For the text-containing cell, return its midpoint in (X, Y) coordinate format. 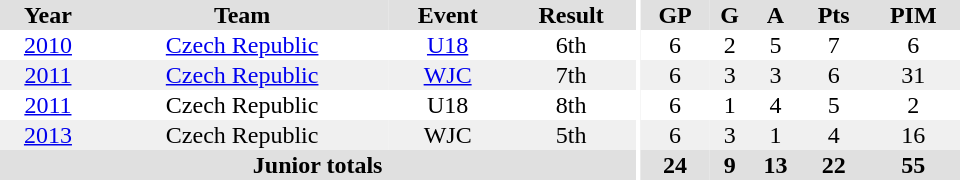
7th (571, 75)
9 (730, 165)
22 (834, 165)
GP (675, 15)
55 (914, 165)
Team (242, 15)
Pts (834, 15)
31 (914, 75)
G (730, 15)
7 (834, 45)
2013 (48, 135)
13 (776, 165)
6th (571, 45)
24 (675, 165)
Event (447, 15)
A (776, 15)
Result (571, 15)
5th (571, 135)
8th (571, 105)
Year (48, 15)
2010 (48, 45)
16 (914, 135)
PIM (914, 15)
Junior totals (318, 165)
